Detect which cell encompasses the target text, then output its [x, y] center coordinate. 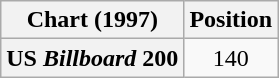
Position [231, 20]
Chart (1997) [92, 20]
140 [231, 58]
US Billboard 200 [92, 58]
